From the cell containing the given text, extract its center point as [X, Y] coordinate. 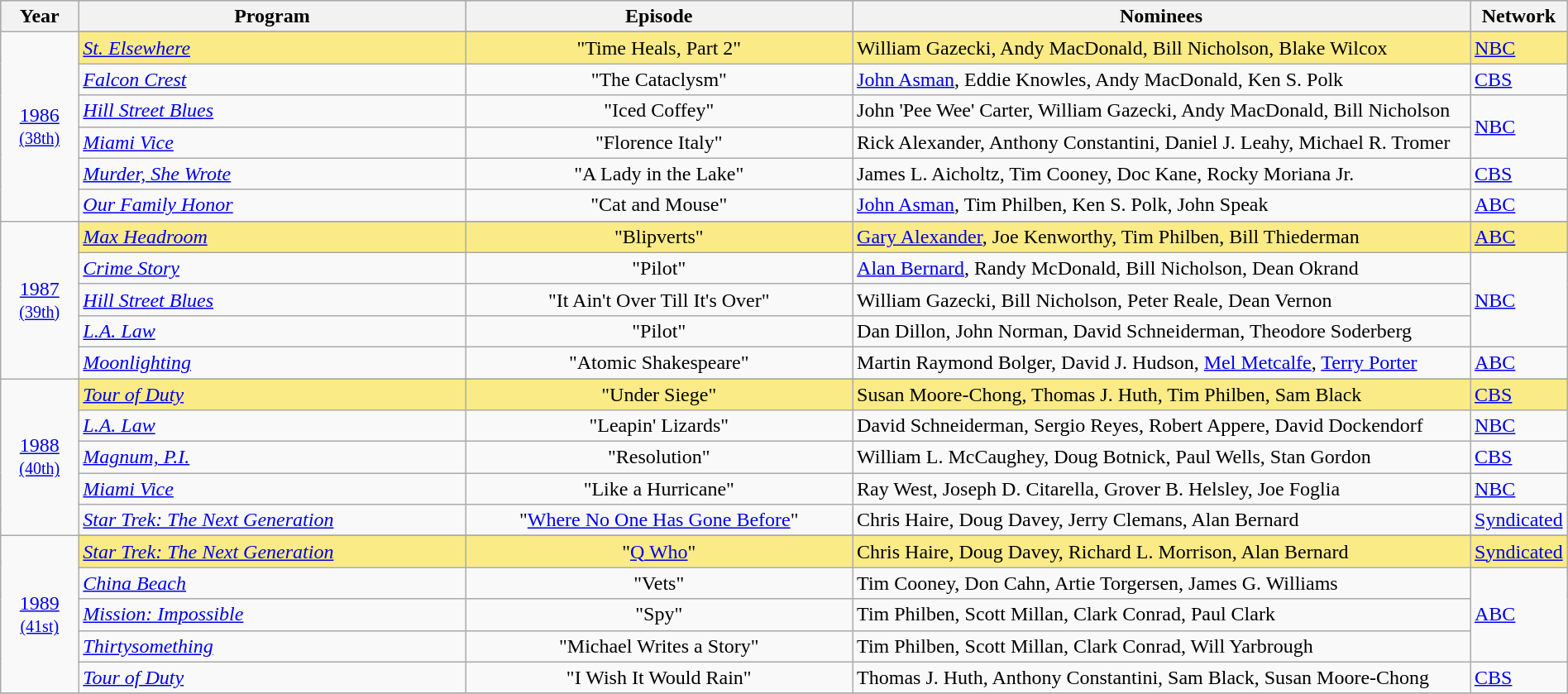
"Resolution" [659, 457]
"A Lady in the Lake" [659, 174]
Chris Haire, Doug Davey, Jerry Clemans, Alan Bernard [1161, 520]
John Asman, Tim Philben, Ken S. Polk, John Speak [1161, 205]
"Cat and Mouse" [659, 205]
Tim Cooney, Don Cahn, Artie Torgersen, James G. Williams [1161, 583]
"Q Who" [659, 552]
"Spy" [659, 615]
Max Headroom [272, 237]
Thomas J. Huth, Anthony Constantini, Sam Black, Susan Moore-Chong [1161, 677]
Our Family Honor [272, 205]
1986(38th) [40, 127]
Alan Bernard, Randy McDonald, Bill Nicholson, Dean Okrand [1161, 268]
David Schneiderman, Sergio Reyes, Robert Appere, David Dockendorf [1161, 426]
William L. McCaughey, Doug Botnick, Paul Wells, Stan Gordon [1161, 457]
"Where No One Has Gone Before" [659, 520]
"Atomic Shakespeare" [659, 362]
John Asman, Eddie Knowles, Andy MacDonald, Ken S. Polk [1161, 79]
Falcon Crest [272, 79]
1987(39th) [40, 299]
Tim Philben, Scott Millan, Clark Conrad, Will Yarbrough [1161, 646]
"It Ain't Over Till It's Over" [659, 299]
Moonlighting [272, 362]
1988(40th) [40, 457]
Mission: Impossible [272, 615]
St. Elsewhere [272, 48]
Magnum, P.I. [272, 457]
"I Wish It Would Rain" [659, 677]
Dan Dillon, John Norman, David Schneiderman, Theodore Soderberg [1161, 331]
China Beach [272, 583]
Program [272, 17]
"Time Heals, Part 2" [659, 48]
"Florence Italy" [659, 142]
"Iced Coffey" [659, 111]
Year [40, 17]
James L. Aicholtz, Tim Cooney, Doc Kane, Rocky Moriana Jr. [1161, 174]
"The Cataclysm" [659, 79]
Chris Haire, Doug Davey, Richard L. Morrison, Alan Bernard [1161, 552]
"Vets" [659, 583]
Susan Moore-Chong, Thomas J. Huth, Tim Philben, Sam Black [1161, 395]
"Under Siege" [659, 395]
Thirtysomething [272, 646]
Gary Alexander, Joe Kenworthy, Tim Philben, Bill Thiederman [1161, 237]
Network [1519, 17]
"Leapin' Lizards" [659, 426]
William Gazecki, Andy MacDonald, Bill Nicholson, Blake Wilcox [1161, 48]
John 'Pee Wee' Carter, William Gazecki, Andy MacDonald, Bill Nicholson [1161, 111]
"Michael Writes a Story" [659, 646]
Tim Philben, Scott Millan, Clark Conrad, Paul Clark [1161, 615]
Murder, She Wrote [272, 174]
William Gazecki, Bill Nicholson, Peter Reale, Dean Vernon [1161, 299]
Nominees [1161, 17]
"Like a Hurricane" [659, 489]
Crime Story [272, 268]
Martin Raymond Bolger, David J. Hudson, Mel Metcalfe, Terry Porter [1161, 362]
"Blipverts" [659, 237]
1989(41st) [40, 615]
Rick Alexander, Anthony Constantini, Daniel J. Leahy, Michael R. Tromer [1161, 142]
Ray West, Joseph D. Citarella, Grover B. Helsley, Joe Foglia [1161, 489]
Episode [659, 17]
